Identify which cell holds the provided text, then report its (x, y) central coordinate. 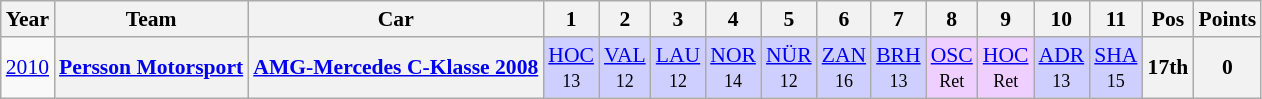
NOR14 (733, 68)
2010 (28, 68)
4 (733, 19)
6 (844, 19)
Points (1227, 19)
NÜR12 (789, 68)
HOCRet (1006, 68)
0 (1227, 68)
8 (952, 19)
AMG-Mercedes C-Klasse 2008 (396, 68)
11 (1116, 19)
ZAN16 (844, 68)
Pos (1168, 19)
BRH13 (898, 68)
9 (1006, 19)
HOC13 (571, 68)
Year (28, 19)
Persson Motorsport (151, 68)
10 (1062, 19)
17th (1168, 68)
Car (396, 19)
2 (625, 19)
OSCRet (952, 68)
SHA15 (1116, 68)
5 (789, 19)
7 (898, 19)
1 (571, 19)
LAU12 (678, 68)
Team (151, 19)
VAL12 (625, 68)
3 (678, 19)
ADR13 (1062, 68)
